For the text-containing cell, return its midpoint in [x, y] coordinate format. 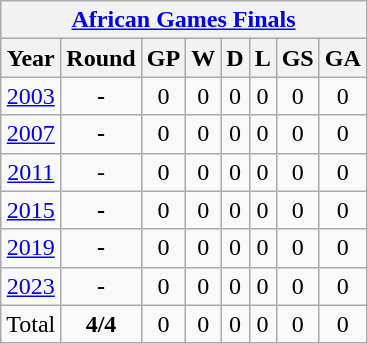
2003 [31, 96]
Round [101, 58]
GP [163, 58]
GS [298, 58]
2023 [31, 286]
2007 [31, 134]
4/4 [101, 324]
W [204, 58]
2019 [31, 248]
Year [31, 58]
2011 [31, 172]
2015 [31, 210]
L [262, 58]
GA [342, 58]
African Games Finals [184, 20]
Total [31, 324]
D [235, 58]
